Identify which cell holds the provided text, then report its (x, y) central coordinate. 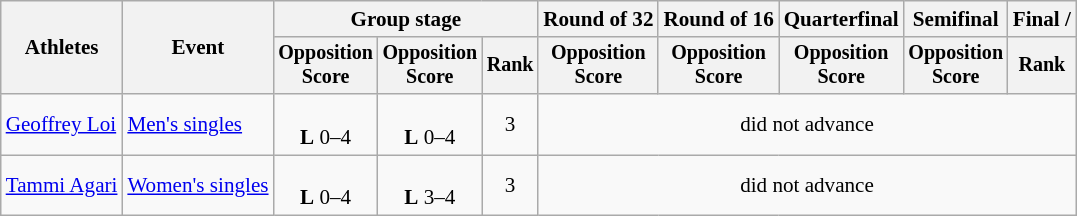
Geoffrey Loi (62, 124)
Round of 16 (718, 18)
Athletes (62, 48)
Semifinal (956, 18)
Quarterfinal (842, 18)
Round of 32 (598, 18)
Tammi Agari (62, 186)
Group stage (406, 18)
Final / (1042, 18)
L 3–4 (430, 186)
Men's singles (198, 124)
Women's singles (198, 186)
Event (198, 48)
